Pinpoint the cell where the given text exists, returning its (X, Y) midpoint coordinate. 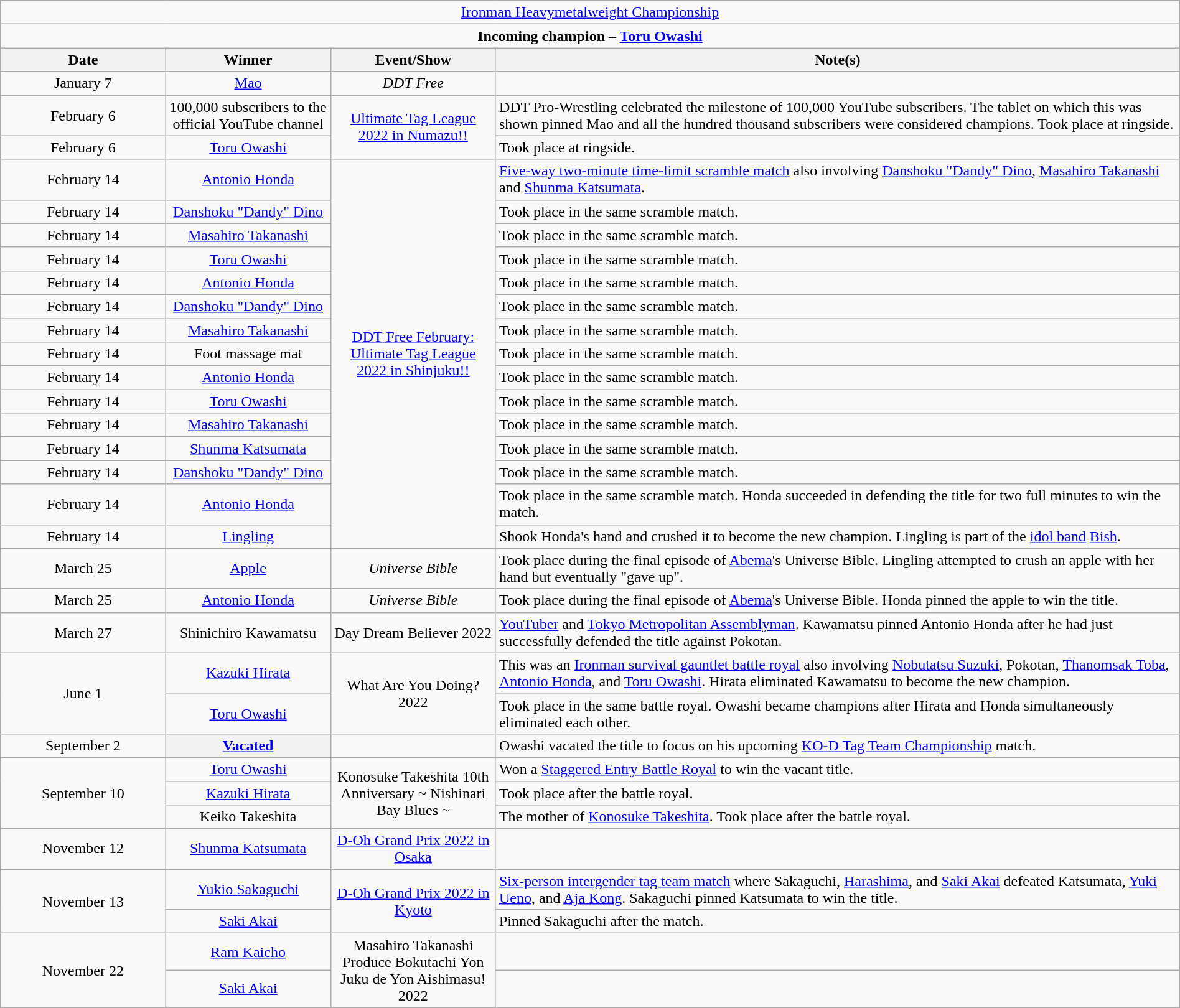
Date (83, 60)
100,000 subscribers to the official YouTube channel (248, 116)
Yukio Sakaguchi (248, 890)
Took place during the final episode of Abema's Universe Bible. Lingling attempted to crush an apple with her hand but eventually "gave up". (838, 569)
Event/Show (413, 60)
D-Oh Grand Prix 2022 in Osaka (413, 849)
Note(s) (838, 60)
Pinned Sakaguchi after the match. (838, 922)
Won a Staggered Entry Battle Royal to win the vacant title. (838, 769)
Took place after the battle royal. (838, 793)
Konosuke Takeshita 10th Anniversary ~ Nishinari Bay Blues ~ (413, 793)
Winner (248, 60)
Incoming champion – Toru Owashi (590, 36)
Ironman Heavymetalweight Championship (590, 12)
November 12 (83, 849)
Shook Honda's hand and crushed it to become the new champion. Lingling is part of the idol band Bish. (838, 536)
Ram Kaicho (248, 952)
Foot massage mat (248, 354)
Took place during the final episode of Abema's Universe Bible. Honda pinned the apple to win the title. (838, 600)
Shinichiro Kawamatsu (248, 632)
Took place at ringside. (838, 147)
What Are You Doing? 2022 (413, 693)
Took place in the same battle royal. Owashi became champions after Hirata and Honda simultaneously eliminated each other. (838, 713)
Vacated (248, 745)
September 2 (83, 745)
June 1 (83, 693)
November 22 (83, 971)
September 10 (83, 793)
Lingling (248, 536)
Five-way two-minute time-limit scramble match also involving Danshoku "Dandy" Dino, Masahiro Takanashi and Shunma Katsumata. (838, 179)
Keiko Takeshita (248, 817)
Mao (248, 83)
Masahiro Takanashi Produce Bokutachi Yon Juku de Yon Aishimasu! 2022 (413, 971)
YouTuber and Tokyo Metropolitan Assemblyman. Kawamatsu pinned Antonio Honda after he had just successfully defended the title against Pokotan. (838, 632)
Day Dream Believer 2022 (413, 632)
Apple (248, 569)
January 7 (83, 83)
DDT Free (413, 83)
Ultimate Tag League 2022 in Numazu!! (413, 127)
November 13 (83, 901)
D-Oh Grand Prix 2022 in Kyoto (413, 901)
March 27 (83, 632)
Took place in the same scramble match. Honda succeeded in defending the title for two full minutes to win the match. (838, 504)
Owashi vacated the title to focus on his upcoming KO-D Tag Team Championship match. (838, 745)
The mother of Konosuke Takeshita. Took place after the battle royal. (838, 817)
DDT Free February: Ultimate Tag League 2022 in Shinjuku!! (413, 353)
